From the cell containing the given text, extract its center point as [x, y] coordinate. 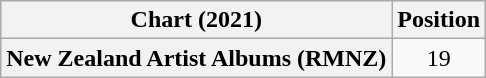
Position [439, 20]
New Zealand Artist Albums (RMNZ) [196, 58]
Chart (2021) [196, 20]
19 [439, 58]
